Extract the [X, Y] coordinate from the center of the cell holding the provided text.  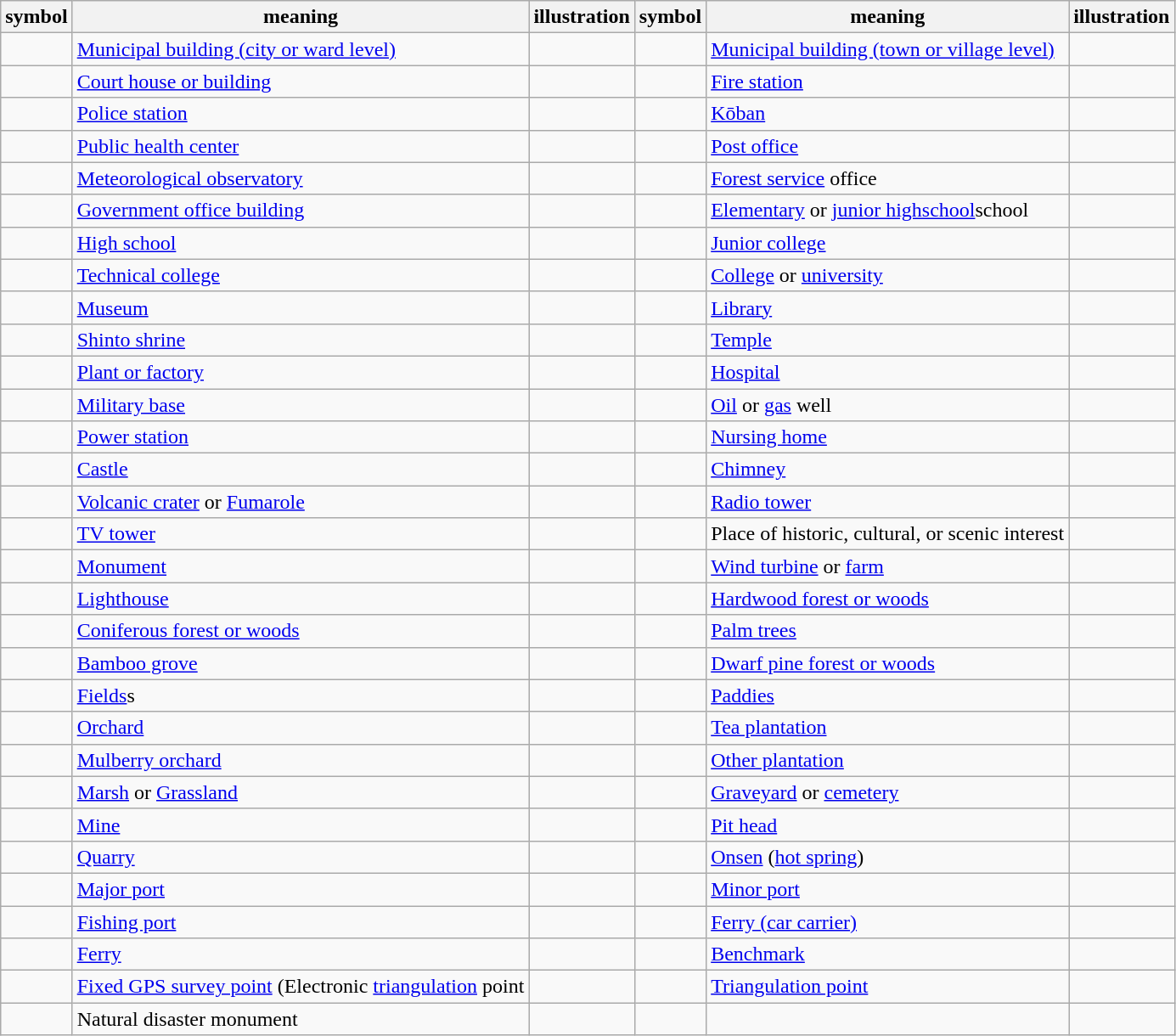
Graveyard or cemetery [888, 792]
Minor port [888, 889]
Forest service office [888, 178]
Technical college [301, 275]
Benchmark [888, 954]
Ferry (car carrier) [888, 921]
Other plantation [888, 760]
Orchard [301, 728]
Meteorological observatory [301, 178]
Dwarf pine forest or woods [888, 663]
Fixed GPS survey point (Electronic triangulation point [301, 987]
Government office building [301, 211]
Fieldss [301, 695]
Tea plantation [888, 728]
Marsh or Grassland [301, 792]
Hospital [888, 372]
Post office [888, 146]
Municipal building (city or ward level) [301, 49]
Police station [301, 114]
Palm trees [888, 631]
Public health center [301, 146]
Plant or factory [301, 372]
High school [301, 243]
Municipal building (town or village level) [888, 49]
Hardwood forest or woods [888, 599]
Shinto shrine [301, 340]
Fishing port [301, 921]
Temple [888, 340]
Fire station [888, 82]
Coniferous forest or woods [301, 631]
Quarry [301, 857]
Mulberry orchard [301, 760]
Radio tower [888, 502]
Volcanic crater or Fumarole [301, 502]
Nursing home [888, 437]
Major port [301, 889]
Junior college [888, 243]
Pit head [888, 825]
Onsen (hot spring) [888, 857]
Chimney [888, 470]
Ferry [301, 954]
Bamboo grove [301, 663]
Place of historic, cultural, or scenic interest [888, 534]
Castle [301, 470]
Library [888, 307]
Oil or gas well [888, 405]
Monument [301, 566]
Natural disaster monument [301, 1019]
TV tower [301, 534]
College or university [888, 275]
Paddies [888, 695]
Court house or building [301, 82]
Military base [301, 405]
Kōban [888, 114]
Elementary or junior highschoolschool [888, 211]
Triangulation point [888, 987]
Wind turbine or farm [888, 566]
Museum [301, 307]
Power station [301, 437]
Lighthouse [301, 599]
Mine [301, 825]
